Identify which cell holds the provided text, then report its (x, y) central coordinate. 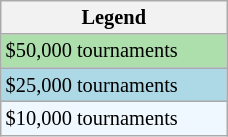
$10,000 tournaments (114, 118)
$25,000 tournaments (114, 85)
$50,000 tournaments (114, 51)
Legend (114, 17)
